Provide the [x, y] coordinate of the cell's center where the given text is located.  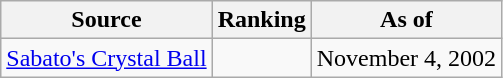
Ranking [262, 20]
Sabato's Crystal Ball [106, 58]
As of [406, 20]
Source [106, 20]
November 4, 2002 [406, 58]
